Locate the cell with the specified text and output its [X, Y] center coordinate. 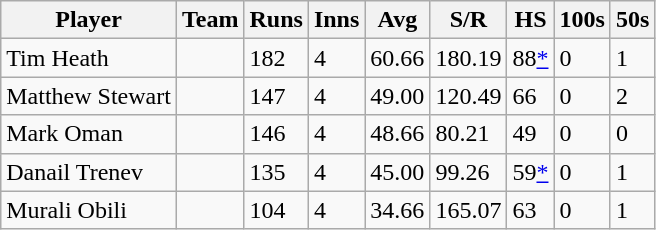
Mark Oman [89, 134]
60.66 [398, 58]
49.00 [398, 96]
59* [530, 172]
Team [210, 20]
Murali Obili [89, 210]
50s [632, 20]
Avg [398, 20]
182 [276, 58]
135 [276, 172]
99.26 [468, 172]
Inns [336, 20]
45.00 [398, 172]
Matthew Stewart [89, 96]
63 [530, 210]
Runs [276, 20]
80.21 [468, 134]
Danail Trenev [89, 172]
66 [530, 96]
S/R [468, 20]
48.66 [398, 134]
Player [89, 20]
146 [276, 134]
147 [276, 96]
49 [530, 134]
Tim Heath [89, 58]
104 [276, 210]
2 [632, 96]
HS [530, 20]
100s [582, 20]
165.07 [468, 210]
88* [530, 58]
180.19 [468, 58]
120.49 [468, 96]
34.66 [398, 210]
